Capture the cell that displays the provided text and extract its [X, Y] central coordinate. 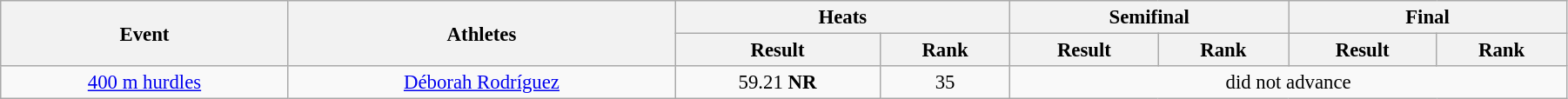
Semifinal [1149, 17]
Athletes [482, 33]
400 m hurdles [144, 82]
Final [1428, 17]
59.21 NR [778, 82]
Déborah Rodríguez [482, 82]
Heats [842, 17]
did not advance [1289, 82]
Event [144, 33]
35 [945, 82]
